Identify which cell holds the provided text, then report its [x, y] central coordinate. 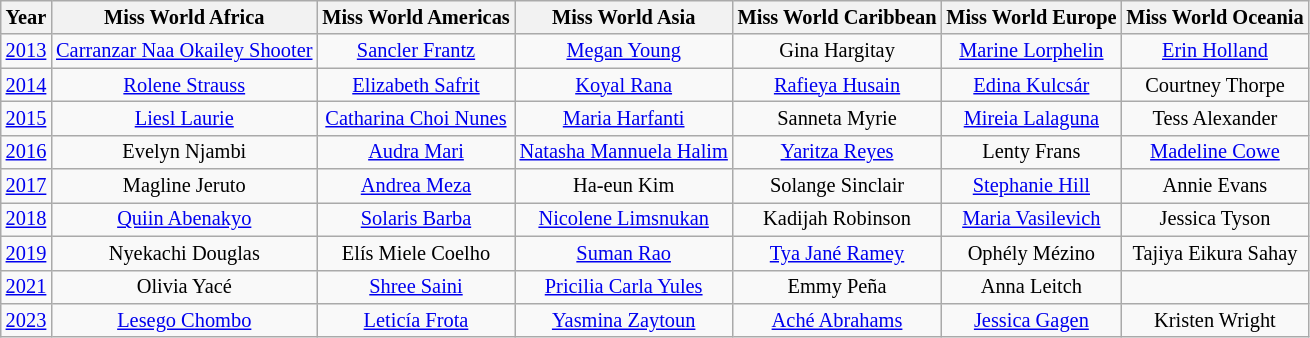
Annie Evans [1214, 186]
Aché Abrahams [838, 320]
Catharina Choi Nunes [416, 118]
Ophély Mézino [1031, 253]
Courtney Thorpe [1214, 85]
Edina Kulcsár [1031, 85]
Audra Mari [416, 152]
2019 [26, 253]
Nyekachi Douglas [184, 253]
Year [26, 17]
Lesego Chombo [184, 320]
2023 [26, 320]
Madeline Cowe [1214, 152]
Koyal Rana [624, 85]
Natasha Mannuela Halim [624, 152]
2016 [26, 152]
Sanneta Myrie [838, 118]
Quiin Abenakyo [184, 219]
Anna Leitch [1031, 287]
Marine Lorphelin [1031, 51]
Stephanie Hill [1031, 186]
Nicolene Limsnukan [624, 219]
Elís Miele Coelho [416, 253]
2017 [26, 186]
Erin Holland [1214, 51]
Solaris Barba [416, 219]
Yasmina Zaytoun [624, 320]
Shree Saini [416, 287]
Magline Jeruto [184, 186]
Tya Jané Ramey [838, 253]
Kadijah Robinson [838, 219]
2015 [26, 118]
Tess Alexander [1214, 118]
Tajiya Eikura Sahay [1214, 253]
Elizabeth Safrit [416, 85]
Liesl Laurie [184, 118]
Gina Hargitay [838, 51]
2014 [26, 85]
Miss World Africa [184, 17]
Solange Sinclair [838, 186]
2013 [26, 51]
Miss World Europe [1031, 17]
Suman Rao [624, 253]
Emmy Peña [838, 287]
Megan Young [624, 51]
Kristen Wright [1214, 320]
Olivia Yacé [184, 287]
Rolene Strauss [184, 85]
Miss World Americas [416, 17]
Carranzar Naa Okailey Shooter [184, 51]
Yaritza Reyes [838, 152]
Sancler Frantz [416, 51]
Miss World Caribbean [838, 17]
2018 [26, 219]
Andrea Meza [416, 186]
2021 [26, 287]
Miss World Oceania [1214, 17]
Jessica Gagen [1031, 320]
Evelyn Njambi [184, 152]
Leticía Frota [416, 320]
Mireia Lalaguna [1031, 118]
Miss World Asia [624, 17]
Rafieya Husain [838, 85]
Maria Vasilevich [1031, 219]
Pricilia Carla Yules [624, 287]
Ha-eun Kim [624, 186]
Maria Harfanti [624, 118]
Lenty Frans [1031, 152]
Jessica Tyson [1214, 219]
